Output the [X, Y] coordinate of the center of the cell containing the given text.  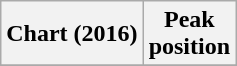
Peakposition [189, 34]
Chart (2016) [72, 34]
